Scan for the cell matching the given text and deliver its [x, y] coordinate at center. 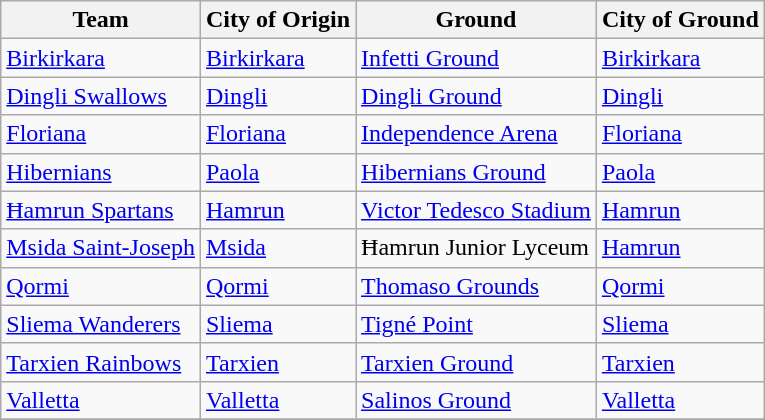
Victor Tedesco Stadium [476, 210]
City of Ground [680, 20]
Msida [278, 248]
Independence Arena [476, 134]
Tarxien Ground [476, 362]
Ħamrun Spartans [101, 210]
City of Origin [278, 20]
Tigné Point [476, 324]
Thomaso Grounds [476, 286]
Salinos Ground [476, 400]
Ground [476, 20]
Hibernians Ground [476, 172]
Dingli Ground [476, 96]
Infetti Ground [476, 58]
Msida Saint-Joseph [101, 248]
Sliema Wanderers [101, 324]
Ħamrun Junior Lyceum [476, 248]
Hibernians [101, 172]
Dingli Swallows [101, 96]
Tarxien Rainbows [101, 362]
Team [101, 20]
